Pinpoint the cell where the given text exists, returning its (x, y) midpoint coordinate. 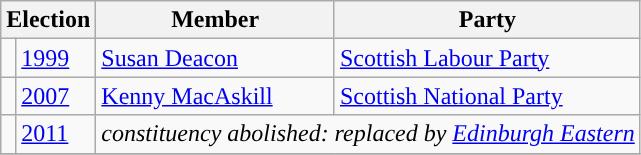
Susan Deacon (216, 58)
constituency abolished: replaced by Edinburgh Eastern (368, 134)
Scottish Labour Party (487, 58)
Election (48, 20)
Member (216, 20)
Scottish National Party (487, 96)
2007 (56, 96)
Party (487, 20)
1999 (56, 58)
2011 (56, 134)
Kenny MacAskill (216, 96)
